For the text-containing cell, return its midpoint in (x, y) coordinate format. 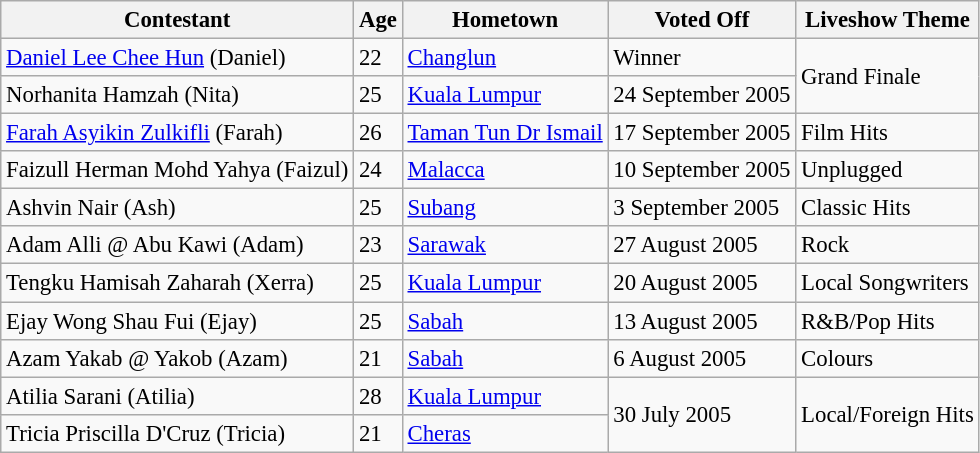
R&B/Pop Hits (888, 321)
Voted Off (702, 20)
Rock (888, 245)
Atilia Sarani (Atilia) (178, 396)
20 August 2005 (702, 283)
Sarawak (505, 245)
Classic Hits (888, 208)
Norhanita Hamzah (Nita) (178, 95)
Adam Alli @ Abu Kawi (Adam) (178, 245)
Farah Asyikin Zulkifli (Farah) (178, 133)
17 September 2005 (702, 133)
24 (378, 170)
27 August 2005 (702, 245)
Azam Yakab @ Yakob (Azam) (178, 358)
Liveshow Theme (888, 20)
Unplugged (888, 170)
26 (378, 133)
Faizull Herman Mohd Yahya (Faizul) (178, 170)
28 (378, 396)
Taman Tun Dr Ismail (505, 133)
Changlun (505, 58)
Age (378, 20)
Ejay Wong Shau Fui (Ejay) (178, 321)
Contestant (178, 20)
24 September 2005 (702, 95)
Grand Finale (888, 76)
Subang (505, 208)
30 July 2005 (702, 414)
Ashvin Nair (Ash) (178, 208)
Winner (702, 58)
3 September 2005 (702, 208)
Tricia Priscilla D'Cruz (Tricia) (178, 433)
22 (378, 58)
Hometown (505, 20)
23 (378, 245)
6 August 2005 (702, 358)
Local Songwriters (888, 283)
Tengku Hamisah Zaharah (Xerra) (178, 283)
Local/Foreign Hits (888, 414)
10 September 2005 (702, 170)
Cheras (505, 433)
Daniel Lee Chee Hun (Daniel) (178, 58)
13 August 2005 (702, 321)
Film Hits (888, 133)
Malacca (505, 170)
Colours (888, 358)
